Scan for the cell matching the given text and deliver its (x, y) coordinate at center. 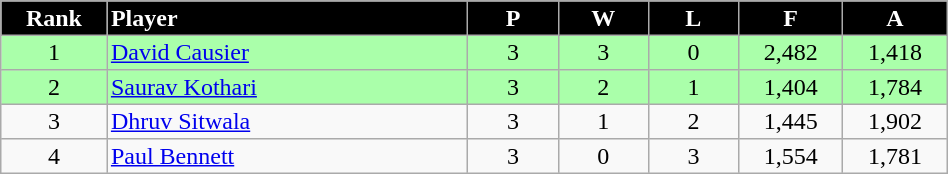
1,418 (895, 52)
4 (54, 156)
1,554 (790, 156)
Saurav Kothari (288, 87)
F (790, 18)
1,902 (895, 121)
Rank (54, 18)
Dhruv Sitwala (288, 121)
A (895, 18)
2,482 (790, 52)
1,404 (790, 87)
1,784 (895, 87)
L (693, 18)
P (513, 18)
W (603, 18)
1,781 (895, 156)
David Causier (288, 52)
Player (288, 18)
Paul Bennett (288, 156)
1,445 (790, 121)
